Scan for the cell matching the given text and deliver its (x, y) coordinate at center. 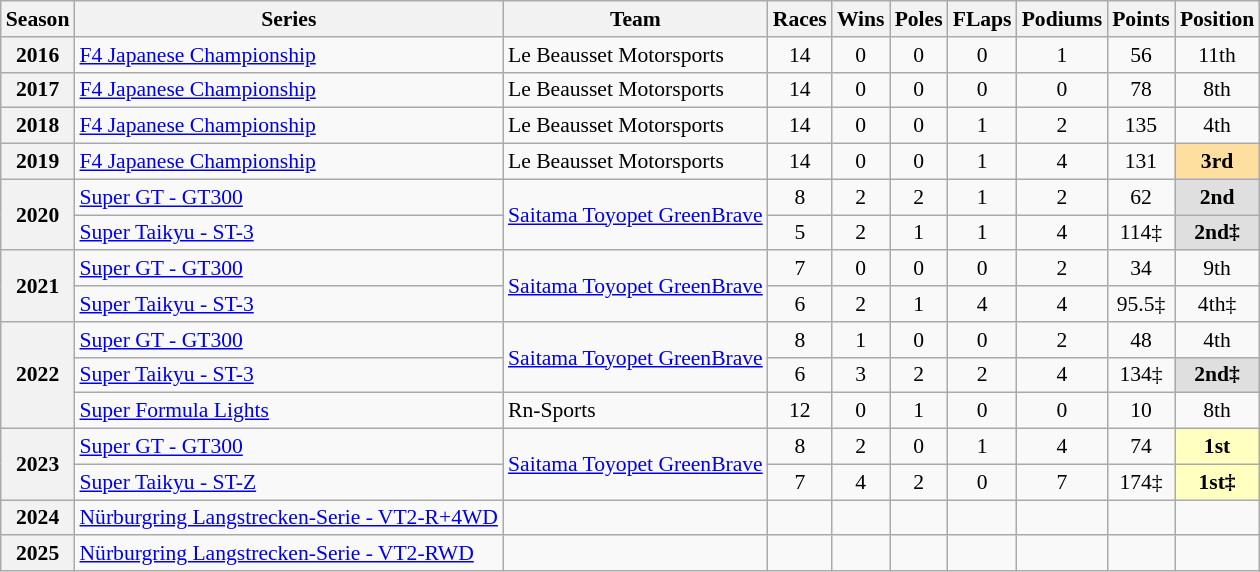
Nürburgring Langstrecken-Serie - VT2-RWD (288, 554)
Poles (919, 19)
114‡ (1141, 233)
174‡ (1141, 482)
74 (1141, 447)
3rd (1217, 162)
4th‡ (1217, 304)
62 (1141, 197)
FLaps (982, 19)
Super Formula Lights (288, 411)
78 (1141, 90)
134‡ (1141, 375)
Season (38, 19)
Races (800, 19)
10 (1141, 411)
131 (1141, 162)
9th (1217, 269)
Series (288, 19)
12 (800, 411)
2022 (38, 376)
Team (636, 19)
Points (1141, 19)
2018 (38, 126)
2017 (38, 90)
56 (1141, 55)
2019 (38, 162)
Position (1217, 19)
34 (1141, 269)
Nürburgring Langstrecken-Serie - VT2-R+4WD (288, 518)
Super Taikyu - ST-Z (288, 482)
Wins (861, 19)
Rn-Sports (636, 411)
3 (861, 375)
1st (1217, 447)
2025 (38, 554)
2nd (1217, 197)
95.5‡ (1141, 304)
48 (1141, 340)
2021 (38, 286)
2024 (38, 518)
2020 (38, 214)
2016 (38, 55)
Podiums (1062, 19)
135 (1141, 126)
2023 (38, 464)
11th (1217, 55)
5 (800, 233)
1st‡ (1217, 482)
